For the text-containing cell, return its midpoint in (x, y) coordinate format. 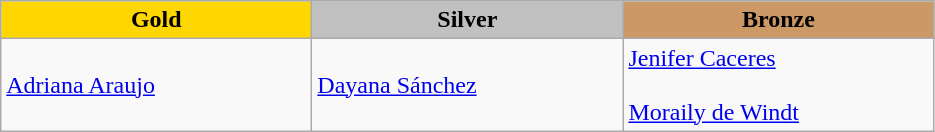
Bronze (778, 20)
Gold (156, 20)
Adriana Araujo (156, 85)
Dayana Sánchez (468, 85)
Silver (468, 20)
Jenifer CaceresMoraily de Windt (778, 85)
